Pinpoint the cell where the given text exists, returning its (X, Y) midpoint coordinate. 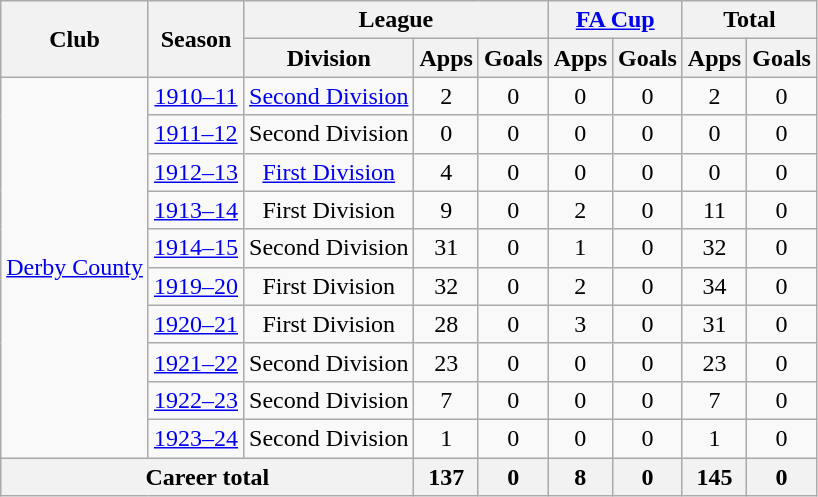
Derby County (75, 268)
8 (580, 477)
1914–15 (196, 248)
Season (196, 39)
Total (749, 20)
11 (714, 210)
1910–11 (196, 96)
1911–12 (196, 134)
Club (75, 39)
34 (714, 286)
145 (714, 477)
28 (446, 324)
League (396, 20)
1921–22 (196, 362)
4 (446, 172)
1923–24 (196, 438)
137 (446, 477)
1922–23 (196, 400)
1919–20 (196, 286)
1912–13 (196, 172)
FA Cup (615, 20)
9 (446, 210)
1920–21 (196, 324)
Career total (208, 477)
Division (329, 58)
3 (580, 324)
1913–14 (196, 210)
